Determine the [x, y] coordinate at the center of the cell enclosing the given text.  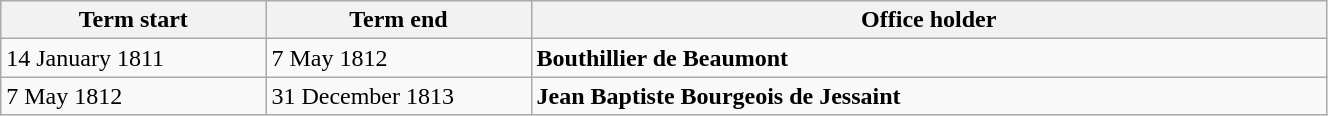
Term end [398, 20]
Term start [134, 20]
Office holder [928, 20]
31 December 1813 [398, 96]
14 January 1811 [134, 58]
Jean Baptiste Bourgeois de Jessaint [928, 96]
Bouthillier de Beaumont [928, 58]
